For the text-containing cell, return its midpoint in (x, y) coordinate format. 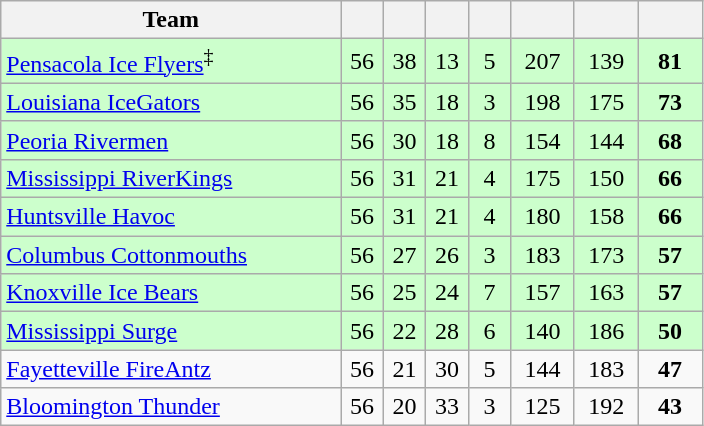
25 (404, 293)
47 (670, 369)
Mississippi Surge (171, 331)
192 (606, 407)
68 (670, 140)
Huntsville Havoc (171, 217)
Bloomington Thunder (171, 407)
24 (447, 293)
180 (543, 217)
6 (489, 331)
43 (670, 407)
Peoria Rivermen (171, 140)
50 (670, 331)
35 (404, 102)
20 (404, 407)
207 (543, 62)
22 (404, 331)
7 (489, 293)
73 (670, 102)
163 (606, 293)
38 (404, 62)
81 (670, 62)
26 (447, 255)
Pensacola Ice Flyers‡ (171, 62)
198 (543, 102)
139 (606, 62)
157 (543, 293)
Knoxville Ice Bears (171, 293)
33 (447, 407)
186 (606, 331)
Team (171, 20)
8 (489, 140)
158 (606, 217)
28 (447, 331)
Louisiana IceGators (171, 102)
Fayetteville FireAntz (171, 369)
154 (543, 140)
125 (543, 407)
27 (404, 255)
150 (606, 178)
Mississippi RiverKings (171, 178)
140 (543, 331)
Columbus Cottonmouths (171, 255)
173 (606, 255)
13 (447, 62)
